Identify which cell holds the provided text, then report its (X, Y) central coordinate. 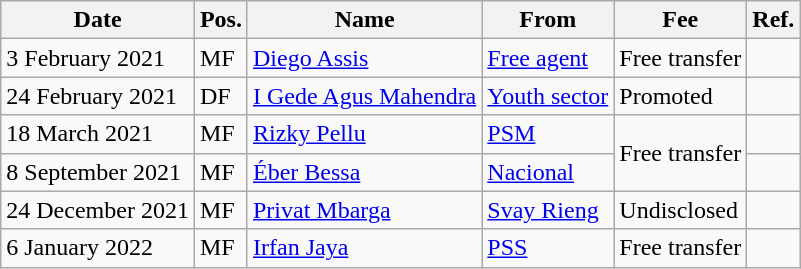
Name (364, 20)
DF (220, 96)
8 September 2021 (98, 172)
I Gede Agus Mahendra (364, 96)
18 March 2021 (98, 134)
Irfan Jaya (364, 248)
Fee (680, 20)
Éber Bessa (364, 172)
PSM (548, 134)
PSS (548, 248)
Undisclosed (680, 210)
Nacional (548, 172)
Diego Assis (364, 58)
Date (98, 20)
24 December 2021 (98, 210)
3 February 2021 (98, 58)
Ref. (774, 20)
24 February 2021 (98, 96)
Pos. (220, 20)
6 January 2022 (98, 248)
Promoted (680, 96)
Rizky Pellu (364, 134)
Free agent (548, 58)
Youth sector (548, 96)
Privat Mbarga (364, 210)
Svay Rieng (548, 210)
From (548, 20)
